Pinpoint the cell where the given text exists, returning its [x, y] midpoint coordinate. 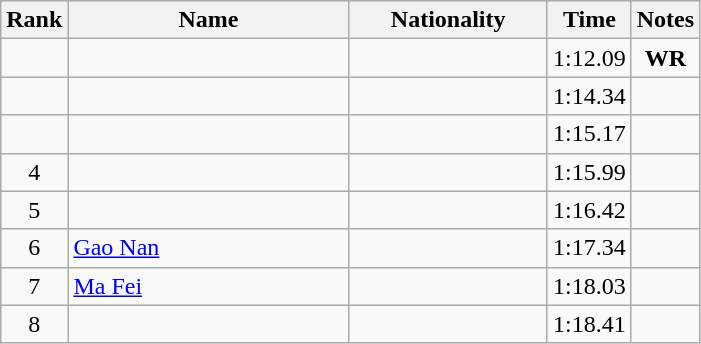
Time [589, 20]
WR [665, 58]
1:15.17 [589, 134]
Nationality [448, 20]
4 [34, 172]
1:12.09 [589, 58]
1:14.34 [589, 96]
1:15.99 [589, 172]
Name [208, 20]
1:17.34 [589, 248]
1:18.41 [589, 324]
1:16.42 [589, 210]
Notes [665, 20]
6 [34, 248]
7 [34, 286]
Rank [34, 20]
5 [34, 210]
8 [34, 324]
1:18.03 [589, 286]
Ma Fei [208, 286]
Gao Nan [208, 248]
